Find where the given text appears and provide that cell's center as [X, Y] coordinate. 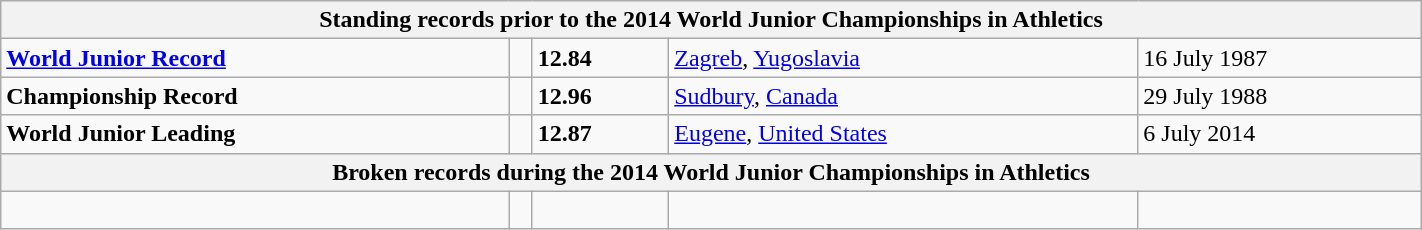
12.84 [600, 58]
World Junior Record [255, 58]
Sudbury, Canada [904, 96]
Broken records during the 2014 World Junior Championships in Athletics [711, 172]
Championship Record [255, 96]
Standing records prior to the 2014 World Junior Championships in Athletics [711, 20]
6 July 2014 [1280, 134]
Zagreb, Yugoslavia [904, 58]
29 July 1988 [1280, 96]
12.87 [600, 134]
16 July 1987 [1280, 58]
12.96 [600, 96]
Eugene, United States [904, 134]
World Junior Leading [255, 134]
